Find where the given text appears and provide that cell's center as (X, Y) coordinate. 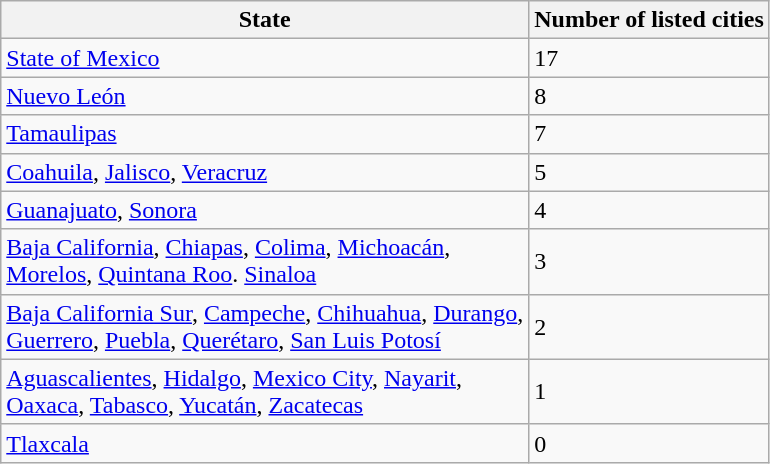
Aguascalientes, Hidalgo, Mexico City, Nayarit,Oaxaca, Tabasco, Yucatán, Zacatecas (265, 392)
Guanajuato, Sonora (265, 210)
2 (650, 326)
Tlaxcala (265, 443)
5 (650, 172)
Baja California Sur, Campeche, Chihuahua, Durango,Guerrero, Puebla, Querétaro, San Luis Potosí (265, 326)
7 (650, 134)
17 (650, 58)
State (265, 20)
Nuevo León (265, 96)
8 (650, 96)
Tamaulipas (265, 134)
Number of listed cities (650, 20)
4 (650, 210)
State of Mexico (265, 58)
1 (650, 392)
0 (650, 443)
3 (650, 262)
Coahuila, Jalisco, Veracruz (265, 172)
Baja California, Chiapas, Colima, Michoacán,Morelos, Quintana Roo. Sinaloa (265, 262)
